Detect which cell encompasses the target text, then output its (x, y) center coordinate. 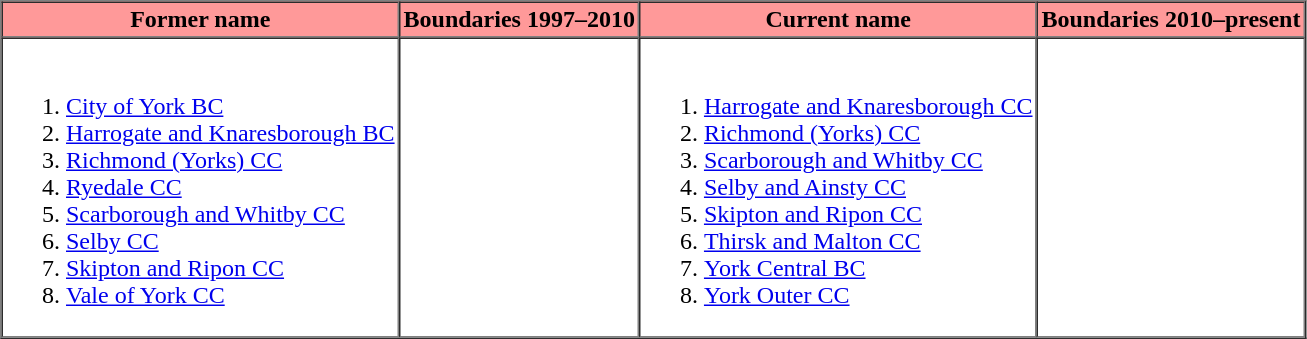
City of York BCHarrogate and Knaresborough BCRichmond (Yorks) CCRyedale CCScarborough and Whitby CCSelby CCSkipton and Ripon CCVale of York CC (201, 188)
Former name (201, 20)
Boundaries 1997–2010 (519, 20)
Boundaries 2010–present (1171, 20)
Current name (838, 20)
